Provide the [X, Y] coordinate of the cell's center where the given text is located.  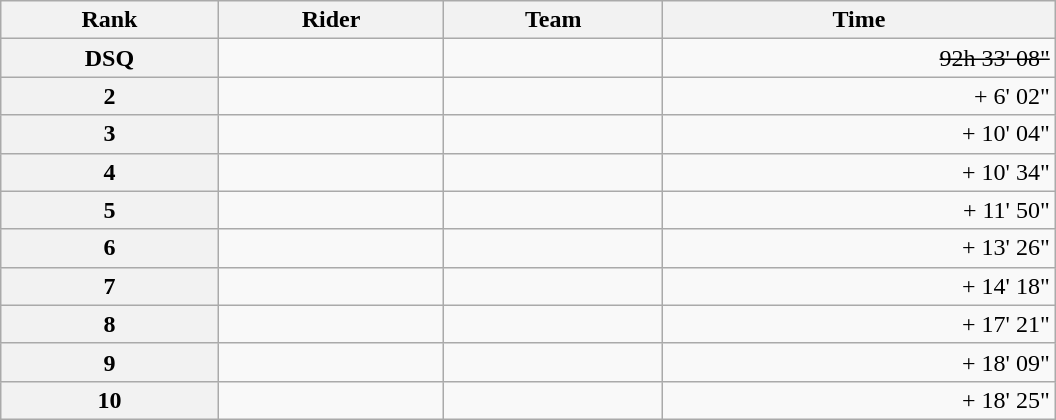
7 [110, 286]
+ 18' 09" [860, 362]
+ 14' 18" [860, 286]
Rider [331, 20]
10 [110, 400]
9 [110, 362]
6 [110, 248]
8 [110, 324]
4 [110, 172]
5 [110, 210]
+ 18' 25" [860, 400]
+ 17' 21" [860, 324]
92h 33' 08" [860, 58]
+ 10' 04" [860, 134]
Time [860, 20]
3 [110, 134]
DSQ [110, 58]
+ 6' 02" [860, 96]
Rank [110, 20]
+ 11' 50" [860, 210]
2 [110, 96]
+ 10' 34" [860, 172]
Team [554, 20]
+ 13' 26" [860, 248]
